Scan for the cell matching the given text and deliver its (X, Y) coordinate at center. 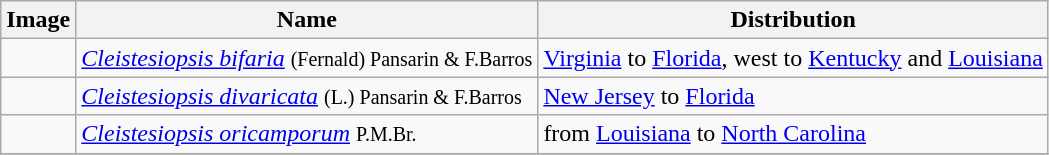
Cleistesiopsis divaricata (L.) Pansarin & F.Barros (307, 96)
Image (38, 20)
Distribution (793, 20)
Cleistesiopsis bifaria (Fernald) Pansarin & F.Barros (307, 58)
from Louisiana to North Carolina (793, 134)
New Jersey to Florida (793, 96)
Cleistesiopsis oricamporum P.M.Br. (307, 134)
Virginia to Florida, west to Kentucky and Louisiana (793, 58)
Name (307, 20)
